Extract the [x, y] coordinate from the center of the cell holding the provided text.  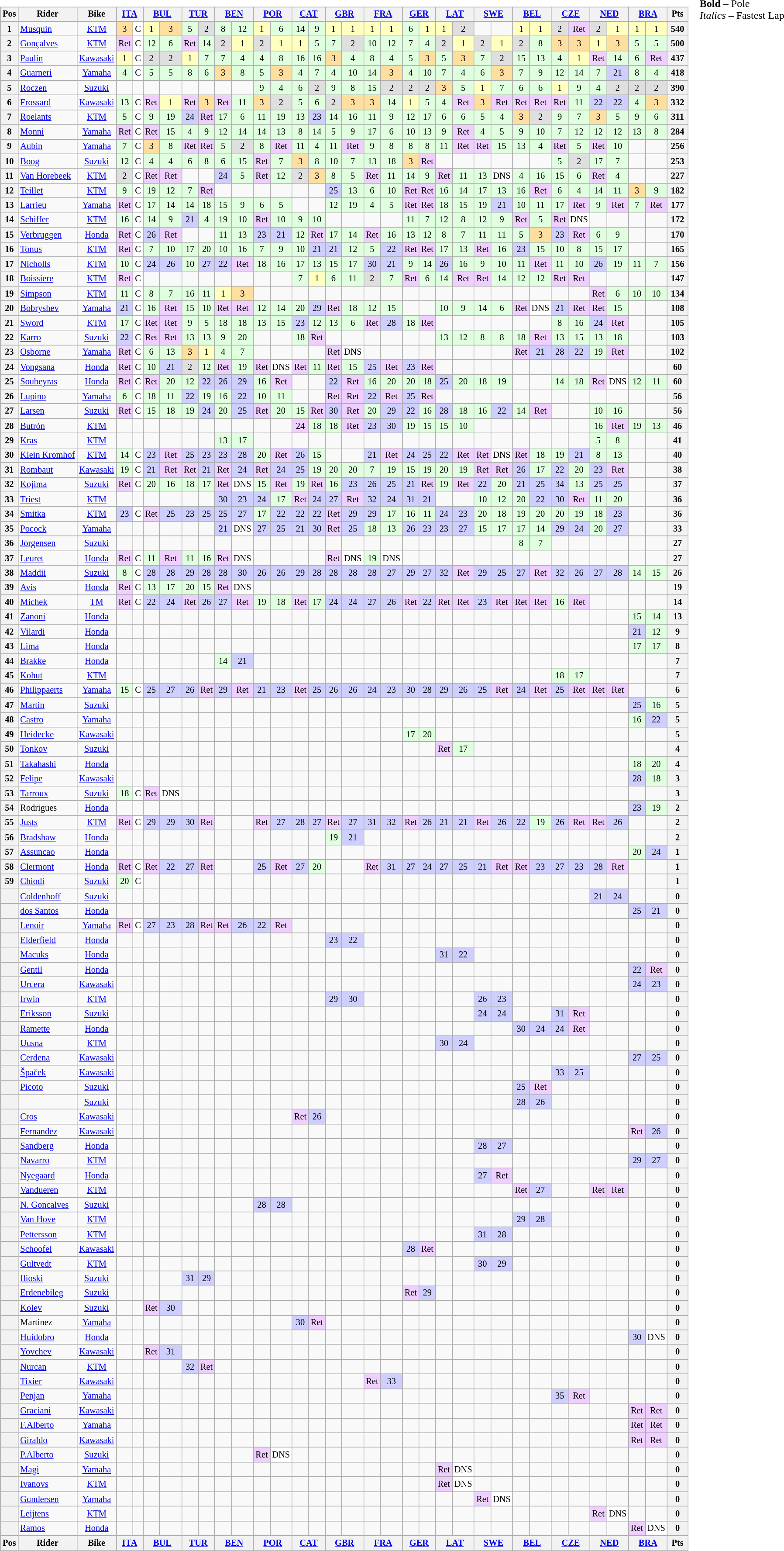
Cros [47, 1117]
50 [9, 749]
Martin [47, 705]
147 [677, 279]
49 [9, 735]
Tixier [47, 1382]
Navarro [47, 1161]
Nyegaard [47, 1175]
332 [677, 103]
Assuncao [47, 852]
Gonçalves [47, 44]
42 [9, 632]
Kolev [47, 1308]
Michek [47, 602]
Musquin [47, 29]
Lima [47, 646]
Penjan [47, 1396]
Lenoir [47, 926]
Schiffer [47, 220]
Sandberg [47, 1146]
Osborne [47, 352]
Frossard [47, 103]
39 [9, 587]
Butrón [47, 426]
Verbruggen [47, 235]
53 [9, 793]
253 [677, 161]
Van Horebeek [47, 176]
Soubeyras [47, 382]
103 [677, 338]
Vongsana [47, 367]
Roczen [47, 88]
Yovchev [47, 1352]
Heidecke [47, 735]
Teillet [47, 191]
Larrieu [47, 205]
Vandueren [47, 1190]
418 [677, 73]
Aubin [47, 147]
Špaček [47, 1073]
Bobryshev [47, 308]
500 [677, 44]
Gentil [47, 970]
108 [677, 308]
Sword [47, 323]
Picoto [47, 1088]
Leuret [47, 558]
227 [677, 176]
390 [677, 88]
Cerdena [47, 1058]
Rombaut [47, 470]
311 [677, 117]
172 [677, 220]
Ramos [47, 1528]
Smitka [47, 514]
Zanoni [47, 617]
47 [9, 705]
Tonus [47, 249]
165 [677, 249]
156 [677, 264]
Tarroux [47, 793]
Huidobro [47, 1337]
51 [9, 764]
Guarneri [47, 73]
Pettersson [47, 1234]
Maddii [47, 573]
Elderfield [47, 940]
Tonkov [47, 749]
Kras [47, 441]
Karro [47, 338]
540 [677, 29]
44 [9, 661]
Paulin [47, 59]
TM [96, 602]
Monni [47, 132]
284 [677, 132]
Avis [47, 587]
Klein Kromhof [47, 455]
Ilioski [47, 1278]
Nicholls [47, 264]
Kojima [47, 485]
P.Alberto [47, 1455]
Lupino [47, 397]
Leijtens [47, 1514]
Vilardi [47, 632]
Eriksson [47, 1014]
Ivanovs [47, 1484]
Van Hove [47, 1219]
Justs [47, 823]
Chiodi [47, 881]
58 [9, 867]
Roelants [47, 117]
48 [9, 720]
Nurcan [47, 1367]
Irwin [47, 999]
Ramette [47, 1029]
Brakke [47, 661]
134 [677, 294]
437 [677, 59]
Coldenhoff [47, 896]
Takahashi [47, 764]
Rodrigues [47, 808]
105 [677, 323]
57 [9, 852]
45 [9, 676]
Graciani [47, 1411]
Pocock [47, 529]
Boog [47, 161]
52 [9, 779]
55 [9, 823]
256 [677, 147]
N. Goncalves [47, 1205]
Boissiere [47, 279]
59 [9, 881]
102 [677, 352]
Kohut [47, 676]
Triest [47, 499]
170 [677, 235]
dos Santos [47, 911]
Martinez [47, 1323]
Gundersen [47, 1499]
Macuks [47, 955]
Uusna [47, 1043]
54 [9, 808]
43 [9, 646]
Fernandez [47, 1132]
Castro [47, 720]
Magi [47, 1470]
Felipe [47, 779]
Jorgensen [47, 543]
Clermont [47, 867]
Gultvedt [47, 1264]
177 [677, 205]
Bradshaw [47, 837]
Philippaerts [47, 691]
Erdenebileg [47, 1293]
182 [677, 191]
Simpson [47, 294]
Schoofel [47, 1249]
Giraldo [47, 1440]
F.Alberto [47, 1426]
Larsen [47, 411]
Urcera [47, 984]
